Find where the given text appears and provide that cell's center as [X, Y] coordinate. 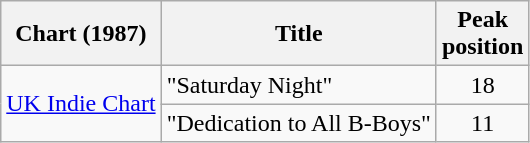
Chart (1987) [81, 34]
18 [482, 85]
"Dedication to All B-Boys" [298, 123]
UK Indie Chart [81, 104]
Peakposition [482, 34]
11 [482, 123]
"Saturday Night" [298, 85]
Title [298, 34]
